Extract the (X, Y) coordinate from the center of the cell holding the provided text.  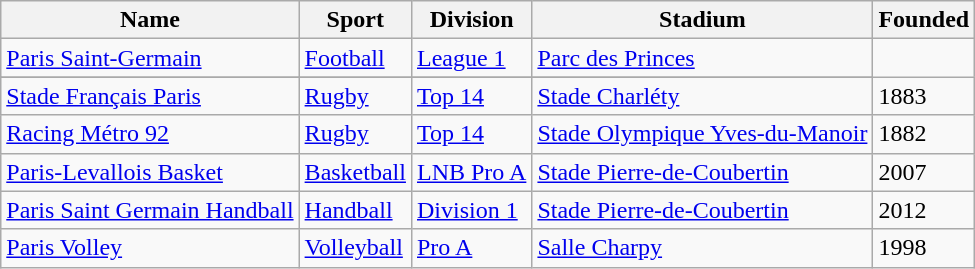
Stade Français Paris (150, 96)
Salle Charpy (702, 248)
Founded (924, 20)
Paris Volley (150, 248)
Name (150, 20)
1882 (924, 134)
2012 (924, 210)
2007 (924, 172)
1883 (924, 96)
Division 1 (471, 210)
Football (355, 58)
Parc des Princes (702, 58)
Sport (355, 20)
Stadium (702, 20)
Basketball (355, 172)
League 1 (471, 58)
Paris-Levallois Basket (150, 172)
Stade Charléty (702, 96)
Pro A (471, 248)
Handball (355, 210)
Racing Métro 92 (150, 134)
Paris Saint-Germain (150, 58)
Stade Olympique Yves-du-Manoir (702, 134)
1998 (924, 248)
Paris Saint Germain Handball (150, 210)
LNB Pro A (471, 172)
Volleyball (355, 248)
Division (471, 20)
